Pinpoint the cell where the given text exists, returning its [x, y] midpoint coordinate. 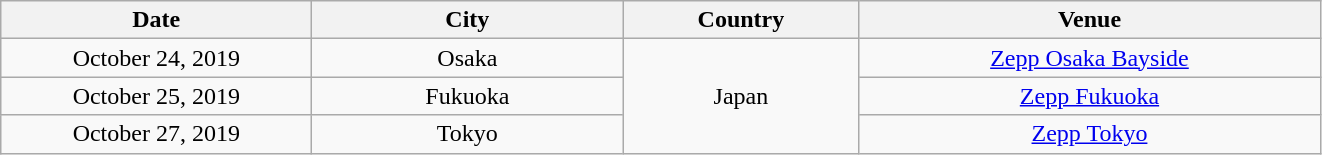
Zepp Tokyo [1090, 134]
Zepp Fukuoka [1090, 96]
October 24, 2019 [156, 58]
October 27, 2019 [156, 134]
City [468, 20]
Date [156, 20]
Japan [741, 96]
Country [741, 20]
Venue [1090, 20]
Zepp Osaka Bayside [1090, 58]
Fukuoka [468, 96]
Tokyo [468, 134]
October 25, 2019 [156, 96]
Osaka [468, 58]
